From the cell containing the given text, extract its center point as [x, y] coordinate. 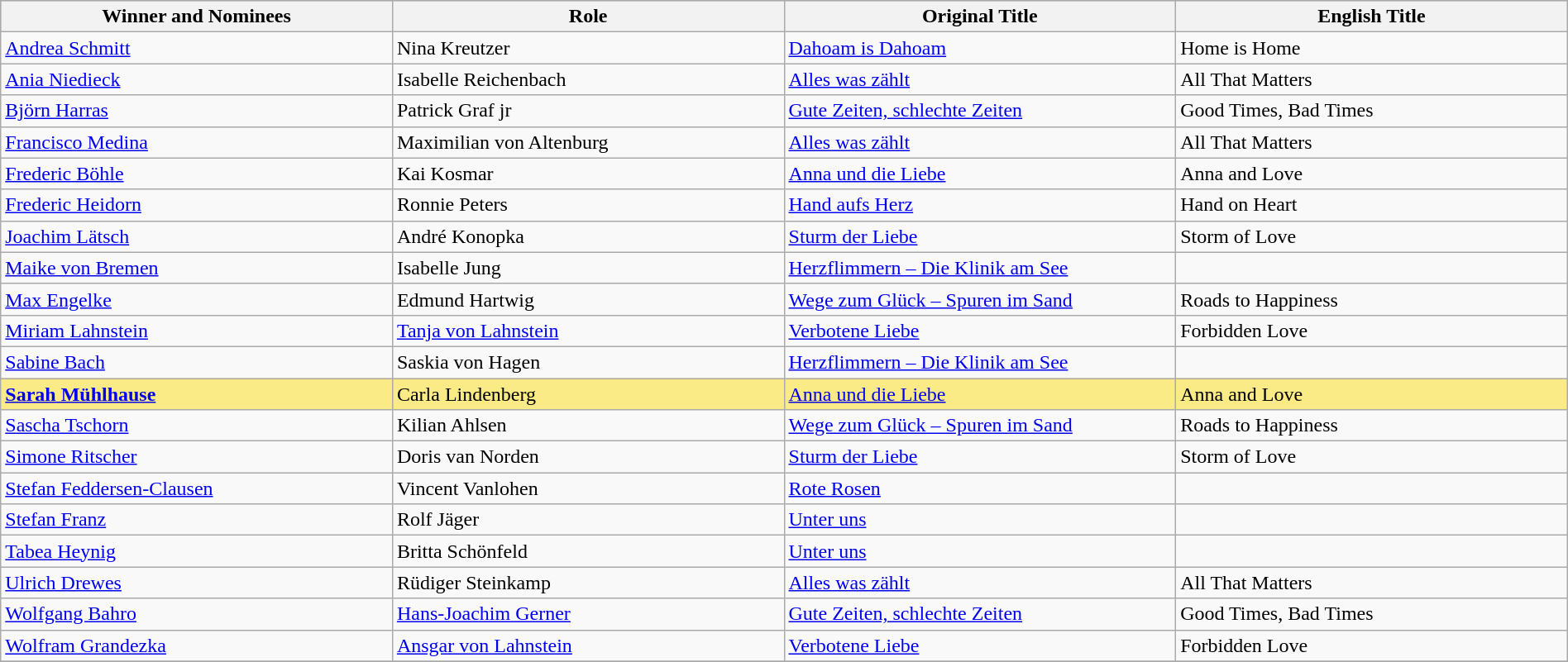
Winner and Nominees [197, 17]
Role [588, 17]
Simone Ritscher [197, 457]
Kai Kosmar [588, 174]
Tabea Heynig [197, 551]
Carla Lindenberg [588, 394]
Rolf Jäger [588, 520]
Ronnie Peters [588, 205]
Sabine Bach [197, 362]
Original Title [980, 17]
Hand on Heart [1372, 205]
Doris van Norden [588, 457]
Kilian Ahlsen [588, 426]
Maximilian von Altenburg [588, 142]
Patrick Graf jr [588, 111]
Home is Home [1372, 48]
Wolfram Grandezka [197, 645]
Andrea Schmitt [197, 48]
Rote Rosen [980, 488]
Sarah Mühlhause [197, 394]
Hand aufs Herz [980, 205]
Stefan Feddersen-Clausen [197, 488]
Isabelle Reichenbach [588, 79]
Tanja von Lahnstein [588, 331]
Björn Harras [197, 111]
Max Engelke [197, 299]
Saskia von Hagen [588, 362]
Ania Niedieck [197, 79]
André Konopka [588, 236]
Frederic Böhle [197, 174]
Vincent Vanlohen [588, 488]
English Title [1372, 17]
Wolfgang Bahro [197, 614]
Isabelle Jung [588, 268]
Joachim Lätsch [197, 236]
Miriam Lahnstein [197, 331]
Ansgar von Lahnstein [588, 645]
Frederic Heidorn [197, 205]
Edmund Hartwig [588, 299]
Francisco Medina [197, 142]
Nina Kreutzer [588, 48]
Maike von Bremen [197, 268]
Britta Schönfeld [588, 551]
Stefan Franz [197, 520]
Ulrich Drewes [197, 583]
Dahoam is Dahoam [980, 48]
Hans-Joachim Gerner [588, 614]
Sascha Tschorn [197, 426]
Rüdiger Steinkamp [588, 583]
